From the cell containing the given text, extract its center point as [X, Y] coordinate. 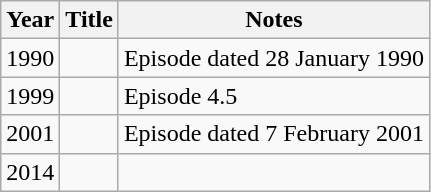
Episode dated 28 January 1990 [274, 58]
Title [90, 20]
Year [30, 20]
2001 [30, 134]
1990 [30, 58]
1999 [30, 96]
Notes [274, 20]
Episode 4.5 [274, 96]
2014 [30, 172]
Episode dated 7 February 2001 [274, 134]
